For the text-containing cell, return its midpoint in [X, Y] coordinate format. 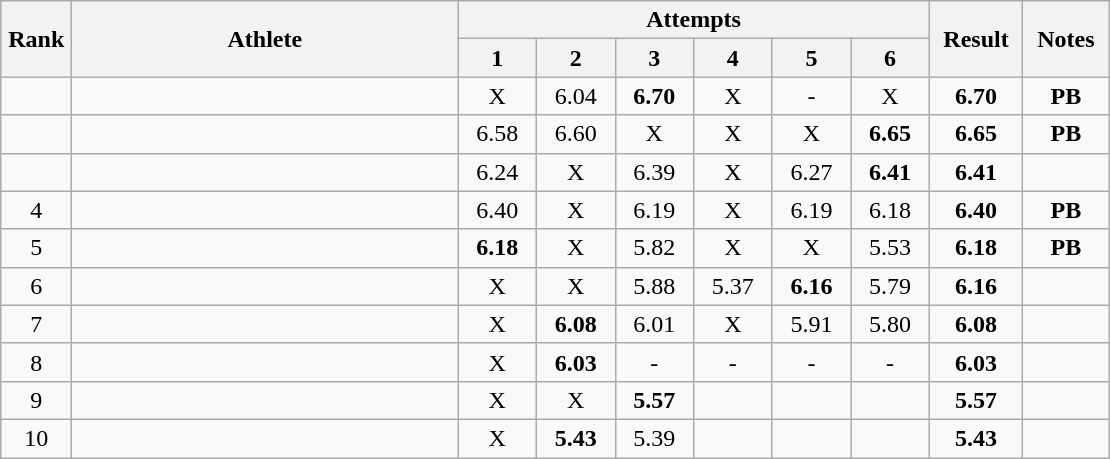
Athlete [265, 39]
6.01 [654, 324]
6.24 [498, 172]
6.58 [498, 134]
3 [654, 58]
5.82 [654, 248]
Rank [36, 39]
6.27 [812, 172]
5.39 [654, 438]
8 [36, 362]
5.79 [890, 286]
5.53 [890, 248]
Result [976, 39]
6.39 [654, 172]
7 [36, 324]
5.37 [734, 286]
5.91 [812, 324]
5.80 [890, 324]
9 [36, 400]
10 [36, 438]
5.88 [654, 286]
Attempts [694, 20]
6.04 [576, 96]
1 [498, 58]
2 [576, 58]
Notes [1066, 39]
6.60 [576, 134]
